Extract the (X, Y) coordinate from the center of the cell holding the provided text.  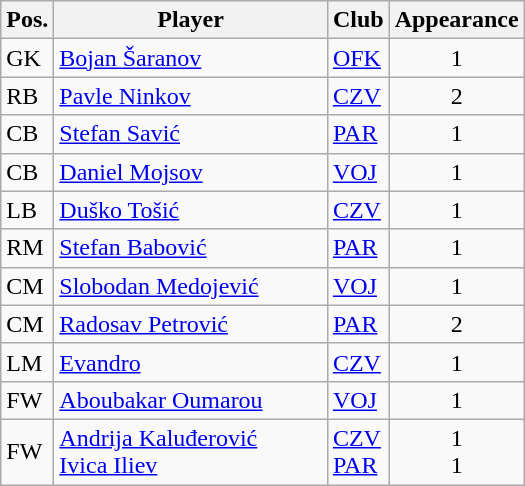
11 (456, 452)
Pavle Ninkov (191, 96)
LB (28, 210)
Slobodan Medojević (191, 286)
Appearance (456, 20)
Bojan Šaranov (191, 58)
Pos. (28, 20)
CZVPAR (358, 452)
Evandro (191, 362)
Stefan Savić (191, 134)
OFK (358, 58)
RM (28, 248)
LM (28, 362)
GK (28, 58)
Player (191, 20)
Andrija Kaluđerović Ivica Iliev (191, 452)
RB (28, 96)
Club (358, 20)
Aboubakar Oumarou (191, 400)
Radosav Petrović (191, 324)
Duško Tošić (191, 210)
Daniel Mojsov (191, 172)
Stefan Babović (191, 248)
